Extract the (x, y) coordinate from the center of the cell holding the provided text.  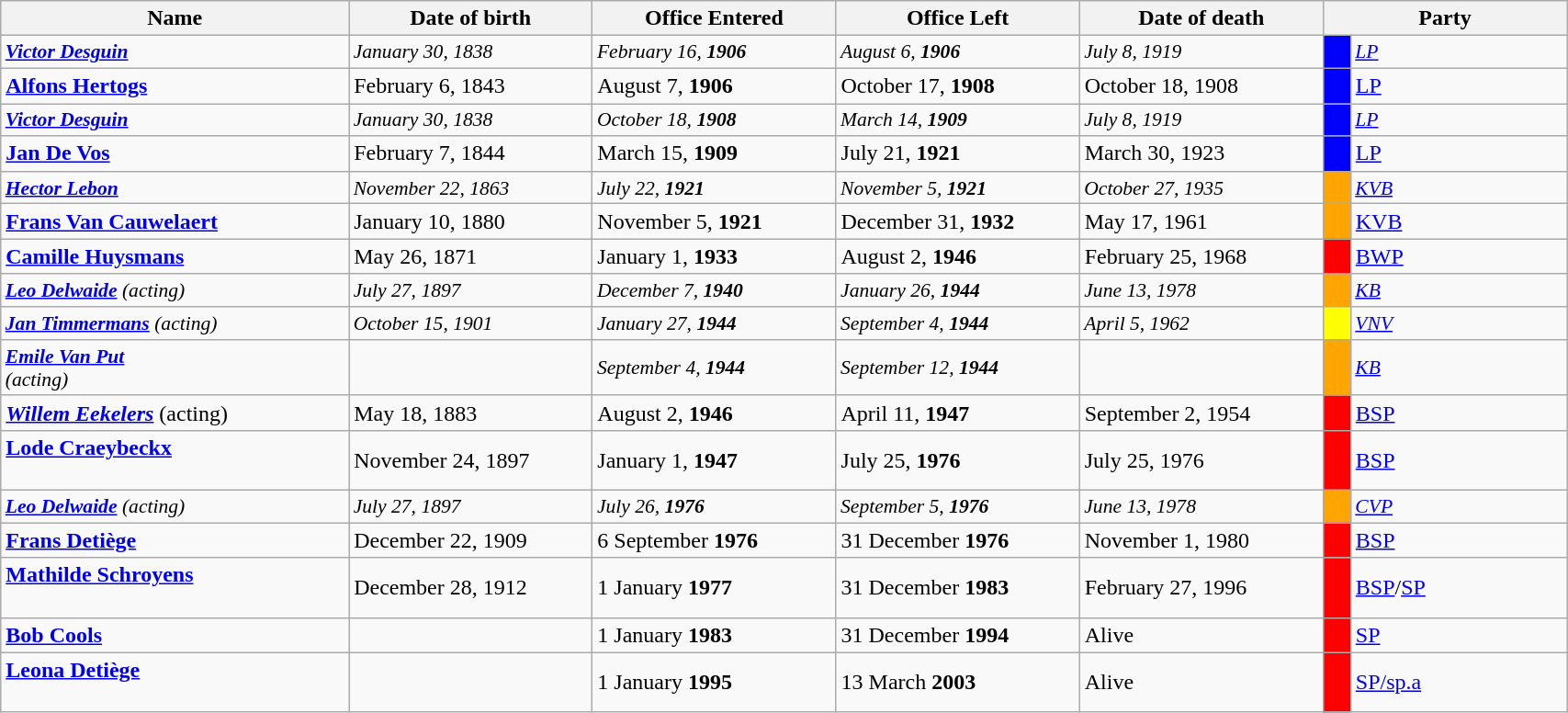
December 31, 1932 (957, 221)
October 27, 1935 (1201, 187)
April 11, 1947 (957, 413)
October 15, 1901 (470, 323)
31 December 1983 (957, 588)
CVP (1459, 506)
Office Left (957, 18)
July 26, 1976 (715, 506)
Party (1444, 18)
February 25, 1968 (1201, 256)
BWP (1459, 256)
SP/sp.a (1459, 682)
Hector Lebon (175, 187)
February 7, 1844 (470, 153)
November 22, 1863 (470, 187)
Bob Cools (175, 635)
February 6, 1843 (470, 85)
July 21, 1921 (957, 153)
December 22, 1909 (470, 540)
Jan Timmermans (acting) (175, 323)
May 18, 1883 (470, 413)
Alfons Hertogs (175, 85)
September 12, 1944 (957, 368)
Mathilde Schroyens (175, 588)
March 15, 1909 (715, 153)
Willem Eekelers (acting) (175, 413)
July 22, 1921 (715, 187)
January 27, 1944 (715, 323)
September 5, 1976 (957, 506)
December 7, 1940 (715, 290)
Lode Craeybeckx (175, 459)
13 March 2003 (957, 682)
Camille Huysmans (175, 256)
March 14, 1909 (957, 119)
Frans Van Cauwelaert (175, 221)
January 1, 1933 (715, 256)
August 7, 1906 (715, 85)
January 1, 1947 (715, 459)
September 2, 1954 (1201, 413)
November 1, 1980 (1201, 540)
April 5, 1962 (1201, 323)
1 January 1983 (715, 635)
October 17, 1908 (957, 85)
January 26, 1944 (957, 290)
Office Entered (715, 18)
May 26, 1871 (470, 256)
Leona Detiège (175, 682)
Name (175, 18)
SP (1459, 635)
6 September 1976 (715, 540)
May 17, 1961 (1201, 221)
March 30, 1923 (1201, 153)
February 27, 1996 (1201, 588)
31 December 1976 (957, 540)
Date of birth (470, 18)
31 December 1994 (957, 635)
Date of death (1201, 18)
August 6, 1906 (957, 52)
Jan De Vos (175, 153)
November 24, 1897 (470, 459)
January 10, 1880 (470, 221)
VNV (1459, 323)
December 28, 1912 (470, 588)
1 January 1995 (715, 682)
1 January 1977 (715, 588)
Frans Detiège (175, 540)
Emile Van Put (acting) (175, 368)
BSP/SP (1459, 588)
February 16, 1906 (715, 52)
